Search for the cell housing the specified text and yield its (X, Y) center coordinate. 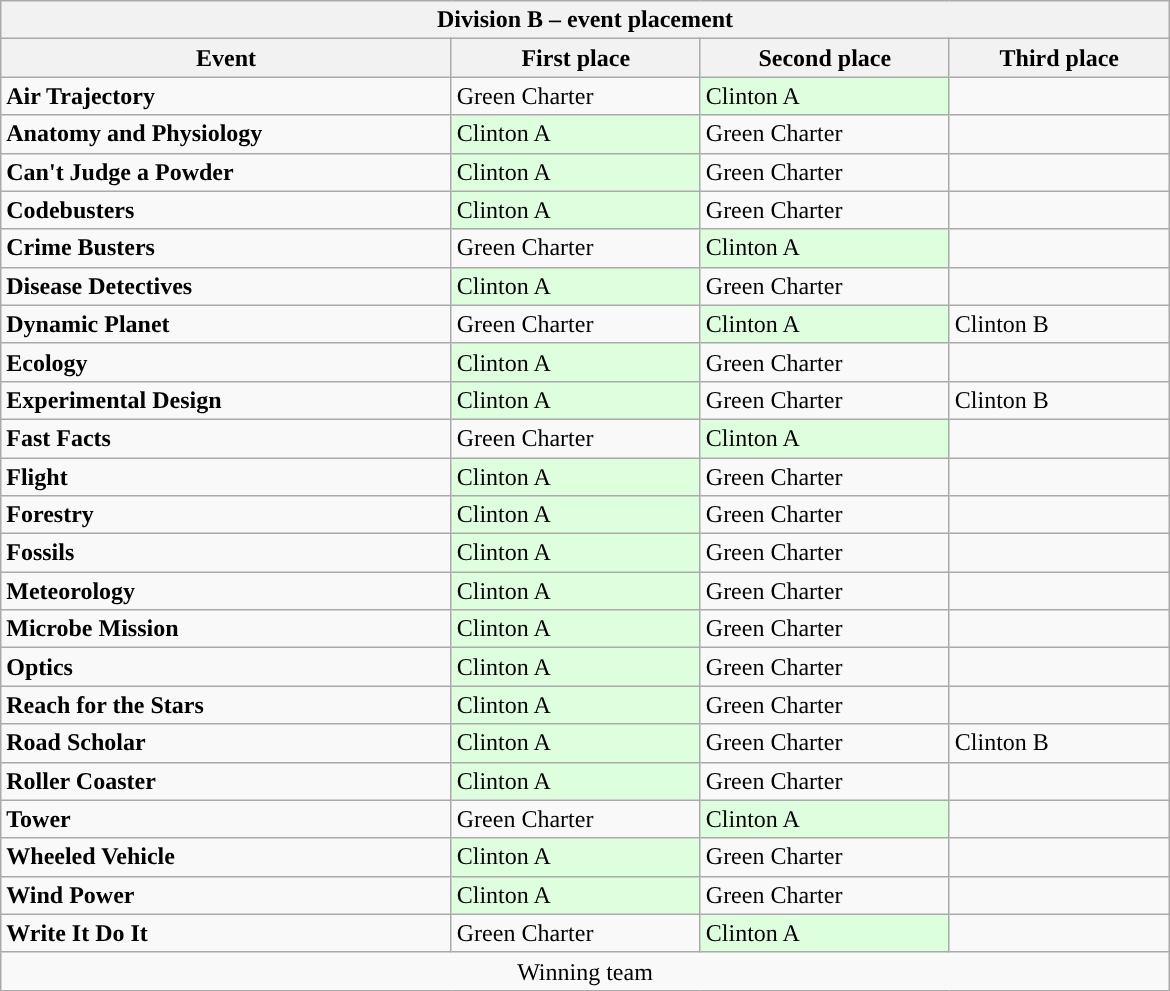
Tower (226, 819)
Third place (1059, 58)
Wind Power (226, 895)
Ecology (226, 362)
Wheeled Vehicle (226, 857)
Dynamic Planet (226, 324)
Event (226, 58)
Second place (824, 58)
Experimental Design (226, 400)
Optics (226, 667)
Fossils (226, 553)
Winning team (585, 971)
Can't Judge a Powder (226, 172)
Write It Do It (226, 933)
Codebusters (226, 210)
Fast Facts (226, 438)
First place (576, 58)
Meteorology (226, 591)
Anatomy and Physiology (226, 134)
Roller Coaster (226, 781)
Reach for the Stars (226, 705)
Flight (226, 477)
Microbe Mission (226, 629)
Forestry (226, 515)
Air Trajectory (226, 96)
Disease Detectives (226, 286)
Crime Busters (226, 248)
Division B – event placement (585, 20)
Road Scholar (226, 743)
